For the text-containing cell, return its midpoint in [x, y] coordinate format. 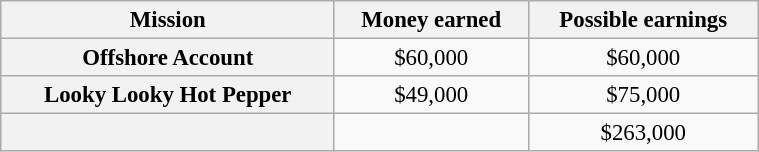
Money earned [431, 20]
$49,000 [431, 95]
Looky Looky Hot Pepper [168, 95]
Mission [168, 20]
Possible earnings [643, 20]
$263,000 [643, 133]
$75,000 [643, 95]
Offshore Account [168, 57]
